Pinpoint the cell where the given text exists, returning its (X, Y) midpoint coordinate. 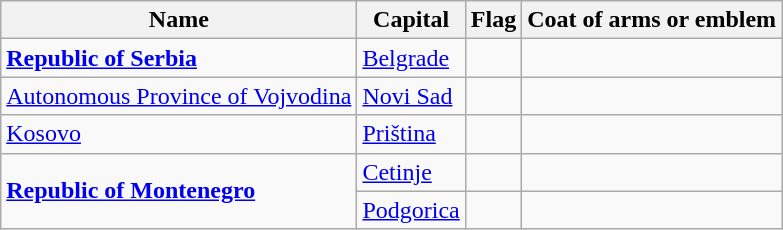
Podgorica (411, 210)
Novi Sad (411, 96)
Republic of Serbia (179, 58)
Priština (411, 134)
Name (179, 20)
Kosovo (179, 134)
Autonomous Province of Vojvodina (179, 96)
Republic of Montenegro (179, 191)
Flag (493, 20)
Coat of arms or emblem (652, 20)
Capital (411, 20)
Cetinje (411, 172)
Belgrade (411, 58)
